Pinpoint the cell where the given text exists, returning its [x, y] midpoint coordinate. 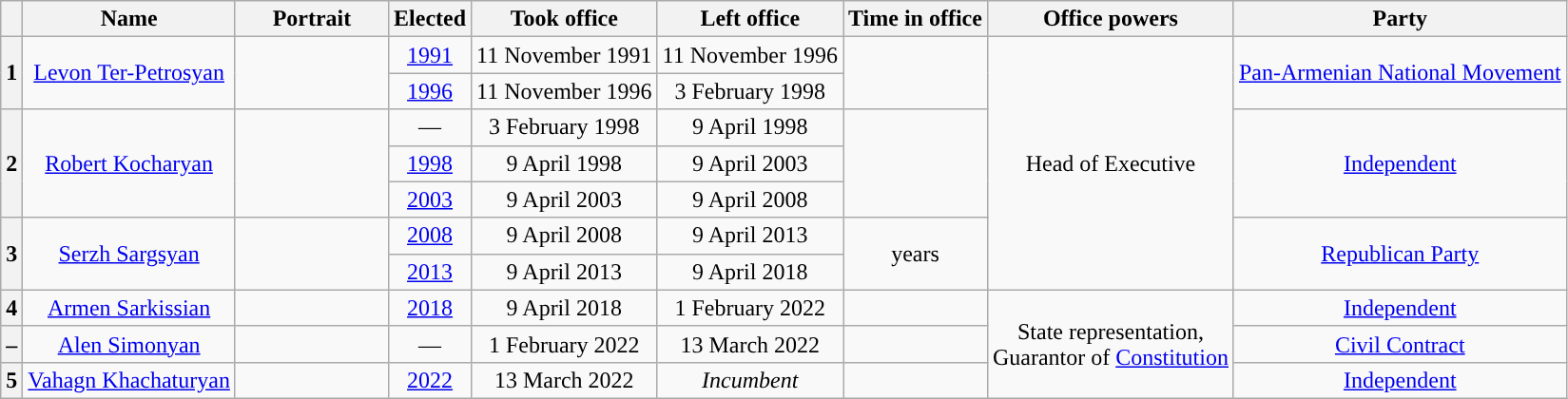
Party [1400, 19]
Time in office [915, 19]
State representation,Guarantor of Constitution [1111, 344]
Pan-Armenian National Movement [1400, 73]
1998 [430, 163]
Armen Sarkissian [129, 308]
Head of Executive [1111, 163]
Portrait [312, 19]
1 [11, 73]
Levon Ter-Petrosyan [129, 73]
2 [11, 163]
years [915, 254]
2022 [430, 380]
– [11, 344]
3 [11, 254]
11 November 1991 [565, 55]
2008 [430, 236]
2013 [430, 272]
1991 [430, 55]
5 [11, 380]
Name [129, 19]
Vahagn Khachaturyan [129, 380]
Left office [749, 19]
2018 [430, 308]
1996 [430, 91]
Office powers [1111, 19]
Robert Kocharyan [129, 163]
2003 [430, 199]
Took office [565, 19]
Serzh Sargsyan [129, 254]
Civil Contract [1400, 344]
Republican Party [1400, 254]
Alen Simonyan [129, 344]
Incumbent [749, 380]
Elected [430, 19]
4 [11, 308]
